For the text-containing cell, return its midpoint in (x, y) coordinate format. 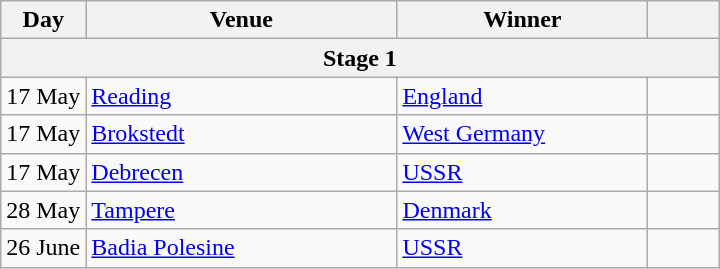
26 June (44, 248)
Stage 1 (360, 58)
28 May (44, 210)
Venue (242, 20)
Brokstedt (242, 134)
West Germany (522, 134)
Reading (242, 96)
Tampere (242, 210)
Day (44, 20)
Denmark (522, 210)
Winner (522, 20)
Debrecen (242, 172)
England (522, 96)
Badia Polesine (242, 248)
